Search for the cell housing the specified text and yield its [X, Y] center coordinate. 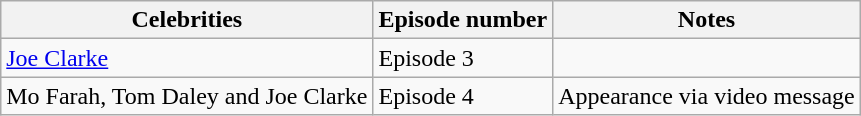
Episode number [463, 20]
Appearance via video message [707, 96]
Episode 3 [463, 58]
Mo Farah, Tom Daley and Joe Clarke [187, 96]
Notes [707, 20]
Joe Clarke [187, 58]
Episode 4 [463, 96]
Celebrities [187, 20]
